Capture the cell that displays the provided text and extract its (X, Y) central coordinate. 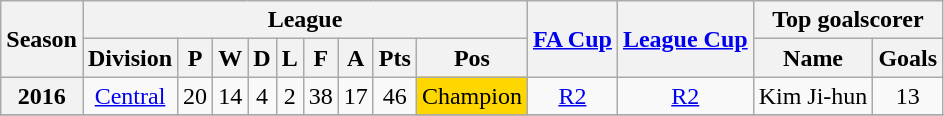
D (262, 58)
17 (356, 96)
League Cup (685, 39)
Top goalscorer (848, 20)
A (356, 58)
W (230, 58)
Name (813, 58)
4 (262, 96)
46 (394, 96)
13 (908, 96)
F (320, 58)
14 (230, 96)
Central (130, 96)
2 (290, 96)
20 (196, 96)
Kim Ji-hun (813, 96)
League (304, 20)
L (290, 58)
Goals (908, 58)
Champion (472, 96)
Pts (394, 58)
Division (130, 58)
2016 (42, 96)
FA Cup (572, 39)
38 (320, 96)
Pos (472, 58)
P (196, 58)
Season (42, 39)
